Return the (X, Y) coordinate for the center point of the cell that contains the specified text.  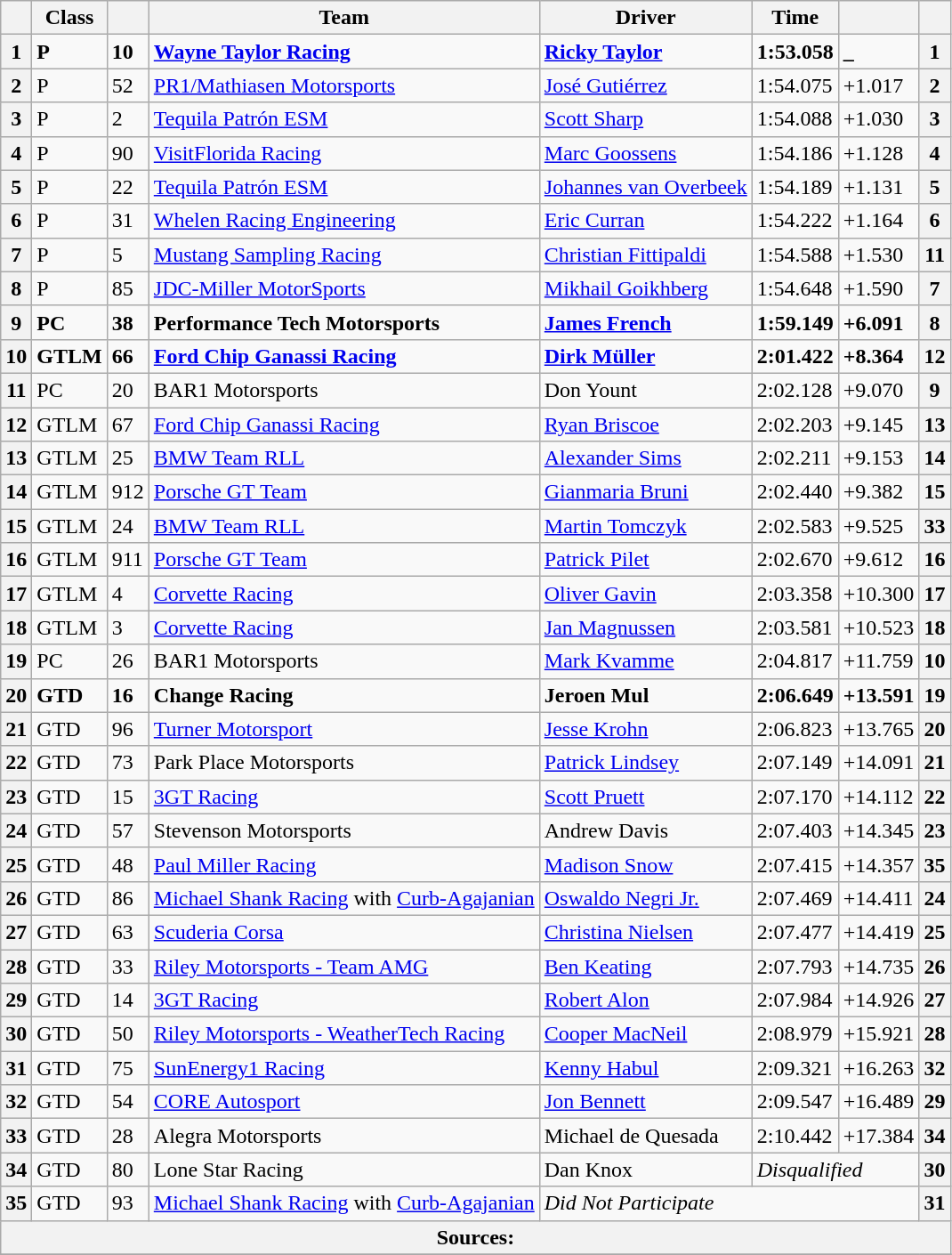
Sources: (475, 1237)
1:54.648 (795, 288)
Ben Keating (646, 966)
+10.523 (879, 627)
Jeroen Mul (646, 695)
+8.364 (879, 356)
+14.411 (879, 898)
75 (128, 1068)
+9.382 (879, 492)
1:53.058 (795, 52)
Alegra Motorsports (343, 1136)
+14.091 (879, 763)
Mark Kvamme (646, 661)
2:02.211 (795, 458)
2:07.415 (795, 864)
80 (128, 1170)
2:10.442 (795, 1136)
Christina Nielsen (646, 932)
90 (128, 153)
PR1/Mathiasen Motorsports (343, 85)
2:07.469 (795, 898)
85 (128, 288)
José Gutiérrez (646, 85)
+14.735 (879, 966)
+1.128 (879, 153)
2:07.984 (795, 1000)
+14.419 (879, 932)
911 (128, 560)
2:06.649 (795, 695)
Martin Tomczyk (646, 526)
52 (128, 85)
+1.590 (879, 288)
38 (128, 322)
Jesse Krohn (646, 729)
2:08.979 (795, 1034)
+1.164 (879, 221)
Andrew Davis (646, 830)
Disqualified (835, 1170)
2:01.422 (795, 356)
Riley Motorsports - WeatherTech Racing (343, 1034)
Kenny Habul (646, 1068)
CORE Autosport (343, 1102)
+1.030 (879, 119)
+1.131 (879, 187)
Change Racing (343, 695)
2:09.547 (795, 1102)
VisitFlorida Racing (343, 153)
Johannes van Overbeek (646, 187)
2:02.670 (795, 560)
66 (128, 356)
Alexander Sims (646, 458)
54 (128, 1102)
+9.612 (879, 560)
73 (128, 763)
JDC-Miller MotorSports (343, 288)
Scott Pruett (646, 797)
+9.145 (879, 425)
1:54.186 (795, 153)
Eric Curran (646, 221)
63 (128, 932)
+14.345 (879, 830)
Class (69, 18)
Paul Miller Racing (343, 864)
1:54.222 (795, 221)
Oswaldo Negri Jr. (646, 898)
_ (879, 52)
Cooper MacNeil (646, 1034)
2:07.149 (795, 763)
Ricky Taylor (646, 52)
912 (128, 492)
+13.765 (879, 729)
Time (795, 18)
+9.070 (879, 390)
2:07.477 (795, 932)
2:06.823 (795, 729)
Oliver Gavin (646, 594)
Madison Snow (646, 864)
Gianmaria Bruni (646, 492)
Ryan Briscoe (646, 425)
Park Place Motorsports (343, 763)
Christian Fittipaldi (646, 255)
2:02.583 (795, 526)
Patrick Lindsey (646, 763)
+1.017 (879, 85)
Mustang Sampling Racing (343, 255)
+17.384 (879, 1136)
Lone Star Racing (343, 1170)
2:07.403 (795, 830)
67 (128, 425)
1:54.588 (795, 255)
Robert Alon (646, 1000)
Dirk Müller (646, 356)
+15.921 (879, 1034)
Whelen Racing Engineering (343, 221)
Riley Motorsports - Team AMG (343, 966)
1:54.189 (795, 187)
1:59.149 (795, 322)
2:07.793 (795, 966)
Marc Goossens (646, 153)
Stevenson Motorsports (343, 830)
50 (128, 1034)
Mikhail Goikhberg (646, 288)
+16.489 (879, 1102)
James French (646, 322)
+14.926 (879, 1000)
2:02.203 (795, 425)
Driver (646, 18)
93 (128, 1203)
SunEnergy1 Racing (343, 1068)
2:03.358 (795, 594)
96 (128, 729)
2:03.581 (795, 627)
Jan Magnussen (646, 627)
+14.357 (879, 864)
2:07.170 (795, 797)
2:09.321 (795, 1068)
+6.091 (879, 322)
Jon Bennett (646, 1102)
Scuderia Corsa (343, 932)
2:02.128 (795, 390)
1:54.088 (795, 119)
+16.263 (879, 1068)
+13.591 (879, 695)
Did Not Participate (730, 1203)
86 (128, 898)
Dan Knox (646, 1170)
Scott Sharp (646, 119)
+10.300 (879, 594)
+9.153 (879, 458)
+9.525 (879, 526)
Performance Tech Motorsports (343, 322)
Patrick Pilet (646, 560)
Don Yount (646, 390)
+14.112 (879, 797)
Team (343, 18)
2:02.440 (795, 492)
+1.530 (879, 255)
Wayne Taylor Racing (343, 52)
Turner Motorsport (343, 729)
48 (128, 864)
2:04.817 (795, 661)
1:54.075 (795, 85)
+11.759 (879, 661)
Michael de Quesada (646, 1136)
57 (128, 830)
